Locate the cell with the specified text and output its (x, y) center coordinate. 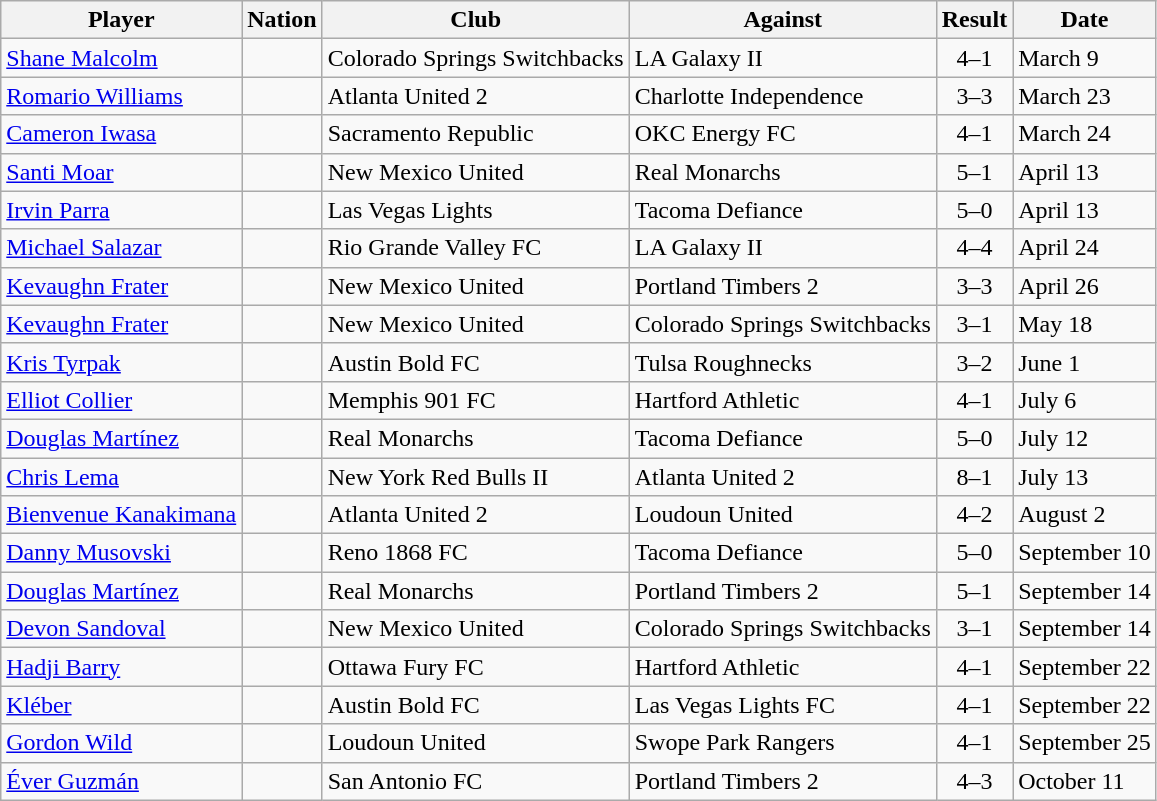
Shane Malcolm (122, 58)
Club (476, 20)
July 13 (1085, 477)
Santi Moar (122, 172)
October 11 (1085, 781)
Reno 1868 FC (476, 553)
Bienvenue Kanakimana (122, 515)
Las Vegas Lights (476, 210)
4–2 (974, 515)
Against (782, 20)
OKC Energy FC (782, 134)
September 25 (1085, 743)
July 12 (1085, 438)
Michael Salazar (122, 248)
April 26 (1085, 286)
May 18 (1085, 324)
Tulsa Roughnecks (782, 362)
September 10 (1085, 553)
Memphis 901 FC (476, 400)
Las Vegas Lights FC (782, 705)
Devon Sandoval (122, 629)
4–3 (974, 781)
Irvin Parra (122, 210)
March 23 (1085, 96)
Sacramento Republic (476, 134)
Nation (282, 20)
San Antonio FC (476, 781)
Swope Park Rangers (782, 743)
Ottawa Fury FC (476, 667)
Result (974, 20)
Elliot Collier (122, 400)
3–2 (974, 362)
8–1 (974, 477)
March 24 (1085, 134)
Hadji Barry (122, 667)
Cameron Iwasa (122, 134)
March 9 (1085, 58)
Player (122, 20)
Charlotte Independence (782, 96)
July 6 (1085, 400)
Danny Musovski (122, 553)
Chris Lema (122, 477)
June 1 (1085, 362)
Éver Guzmán (122, 781)
Romario Williams (122, 96)
Gordon Wild (122, 743)
Kléber (122, 705)
Date (1085, 20)
Kris Tyrpak (122, 362)
New York Red Bulls II (476, 477)
Rio Grande Valley FC (476, 248)
August 2 (1085, 515)
4–4 (974, 248)
April 24 (1085, 248)
